Identify which cell holds the provided text, then report its (x, y) central coordinate. 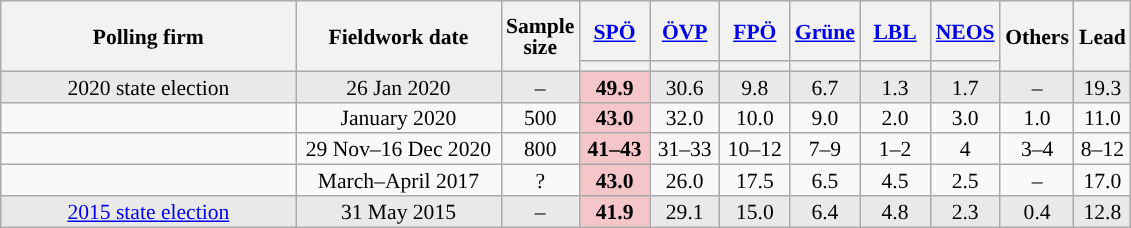
4.8 (895, 212)
2.3 (965, 212)
Polling firm (148, 36)
? (540, 180)
7–9 (825, 150)
Others (1037, 36)
6.7 (825, 86)
ÖVP (685, 31)
26 Jan 2020 (398, 86)
4 (965, 150)
8–12 (1102, 150)
1.3 (895, 86)
2020 state election (148, 86)
17.0 (1102, 180)
41.9 (614, 212)
9.8 (755, 86)
15.0 (755, 212)
10.0 (755, 118)
FPÖ (755, 31)
41–43 (614, 150)
6.4 (825, 212)
Grüne (825, 31)
1–2 (895, 150)
32.0 (685, 118)
49.9 (614, 86)
1.7 (965, 86)
Fieldwork date (398, 36)
10–12 (755, 150)
March–April 2017 (398, 180)
0.4 (1037, 212)
Samplesize (540, 36)
NEOS (965, 31)
2015 state election (148, 212)
29.1 (685, 212)
31 May 2015 (398, 212)
30.6 (685, 86)
500 (540, 118)
6.5 (825, 180)
3–4 (1037, 150)
2.0 (895, 118)
26.0 (685, 180)
17.5 (755, 180)
1.0 (1037, 118)
12.8 (1102, 212)
SPÖ (614, 31)
11.0 (1102, 118)
800 (540, 150)
2.5 (965, 180)
January 2020 (398, 118)
LBL (895, 31)
3.0 (965, 118)
31–33 (685, 150)
19.3 (1102, 86)
4.5 (895, 180)
29 Nov–16 Dec 2020 (398, 150)
Lead (1102, 36)
9.0 (825, 118)
